Determine the [x, y] coordinate at the center of the cell enclosing the given text.  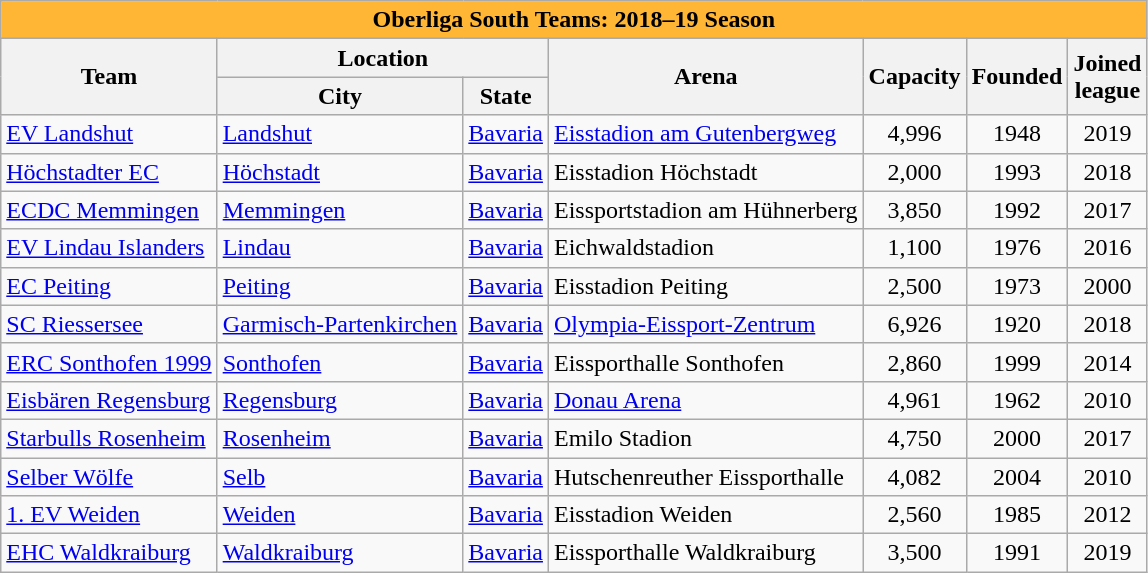
Höchstadter EC [109, 172]
1999 [1017, 362]
Garmisch-Partenkirchen [340, 324]
State [506, 96]
3,850 [914, 210]
Eichwaldstadion [706, 248]
EV Lindau Islanders [109, 248]
2,560 [914, 515]
Eissportstadion am Hühnerberg [706, 210]
City [340, 96]
Location [382, 58]
Memmingen [340, 210]
Eissporthalle Waldkraiburg [706, 553]
4,996 [914, 134]
Donau Arena [706, 400]
4,750 [914, 438]
ERC Sonthofen 1999 [109, 362]
Peiting [340, 286]
1973 [1017, 286]
Eisstadion Weiden [706, 515]
Emilo Stadion [706, 438]
Capacity [914, 77]
Selber Wölfe [109, 477]
Oberliga South Teams: 2018–19 Season [574, 20]
Sonthofen [340, 362]
1,100 [914, 248]
Landshut [340, 134]
Regensburg [340, 400]
1948 [1017, 134]
Eisbären Regensburg [109, 400]
1920 [1017, 324]
Founded [1017, 77]
1993 [1017, 172]
ECDC Memmingen [109, 210]
Joined league [1108, 77]
1962 [1017, 400]
Eisstadion Peiting [706, 286]
Hutschenreuther Eissporthalle [706, 477]
Eisstadion am Gutenbergweg [706, 134]
Olympia-Eissport-Zentrum [706, 324]
Lindau [340, 248]
2004 [1017, 477]
4,082 [914, 477]
1. EV Weiden [109, 515]
Arena [706, 77]
EC Peiting [109, 286]
Selb [340, 477]
Höchstadt [340, 172]
SC Riessersee [109, 324]
6,926 [914, 324]
3,500 [914, 553]
2,860 [914, 362]
Weiden [340, 515]
2012 [1108, 515]
1985 [1017, 515]
1992 [1017, 210]
2014 [1108, 362]
EHC Waldkraiburg [109, 553]
Team [109, 77]
2,000 [914, 172]
2,500 [914, 286]
Waldkraiburg [340, 553]
Rosenheim [340, 438]
Starbulls Rosenheim [109, 438]
1991 [1017, 553]
1976 [1017, 248]
EV Landshut [109, 134]
Eisstadion Höchstadt [706, 172]
Eissporthalle Sonthofen [706, 362]
4,961 [914, 400]
2016 [1108, 248]
